Find where the given text appears and provide that cell's center as [x, y] coordinate. 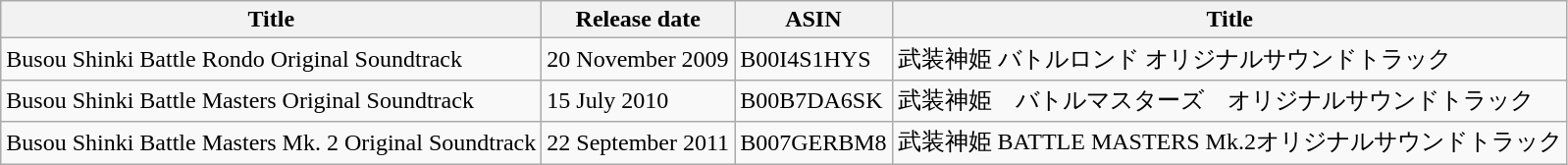
武装神姫 バトルマスターズ オリジナルサウンドトラック [1229, 100]
15 July 2010 [638, 100]
B007GERBM8 [813, 143]
Release date [638, 20]
武装神姫 バトルロンド オリジナルサウンドトラック [1229, 59]
Busou Shinki Battle Masters Mk. 2 Original Soundtrack [271, 143]
武装神姫 BATTLE MASTERS Mk.2オリジナルサウンドトラック [1229, 143]
20 November 2009 [638, 59]
ASIN [813, 20]
Busou Shinki Battle Masters Original Soundtrack [271, 100]
Busou Shinki Battle Rondo Original Soundtrack [271, 59]
B00B7DA6SK [813, 100]
22 September 2011 [638, 143]
B00I4S1HYS [813, 59]
